Extract the [x, y] coordinate from the center of the cell holding the provided text.  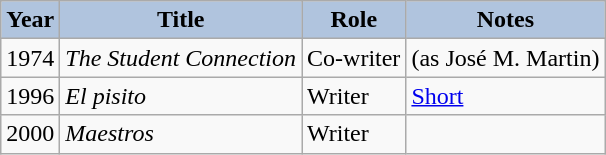
The Student Connection [181, 58]
Year [30, 20]
Role [354, 20]
Notes [506, 20]
(as José M. Martin) [506, 58]
Short [506, 96]
Co-writer [354, 58]
1974 [30, 58]
2000 [30, 134]
El pisito [181, 96]
Title [181, 20]
Maestros [181, 134]
1996 [30, 96]
